Return (x, y) of the center of cell containing provided text 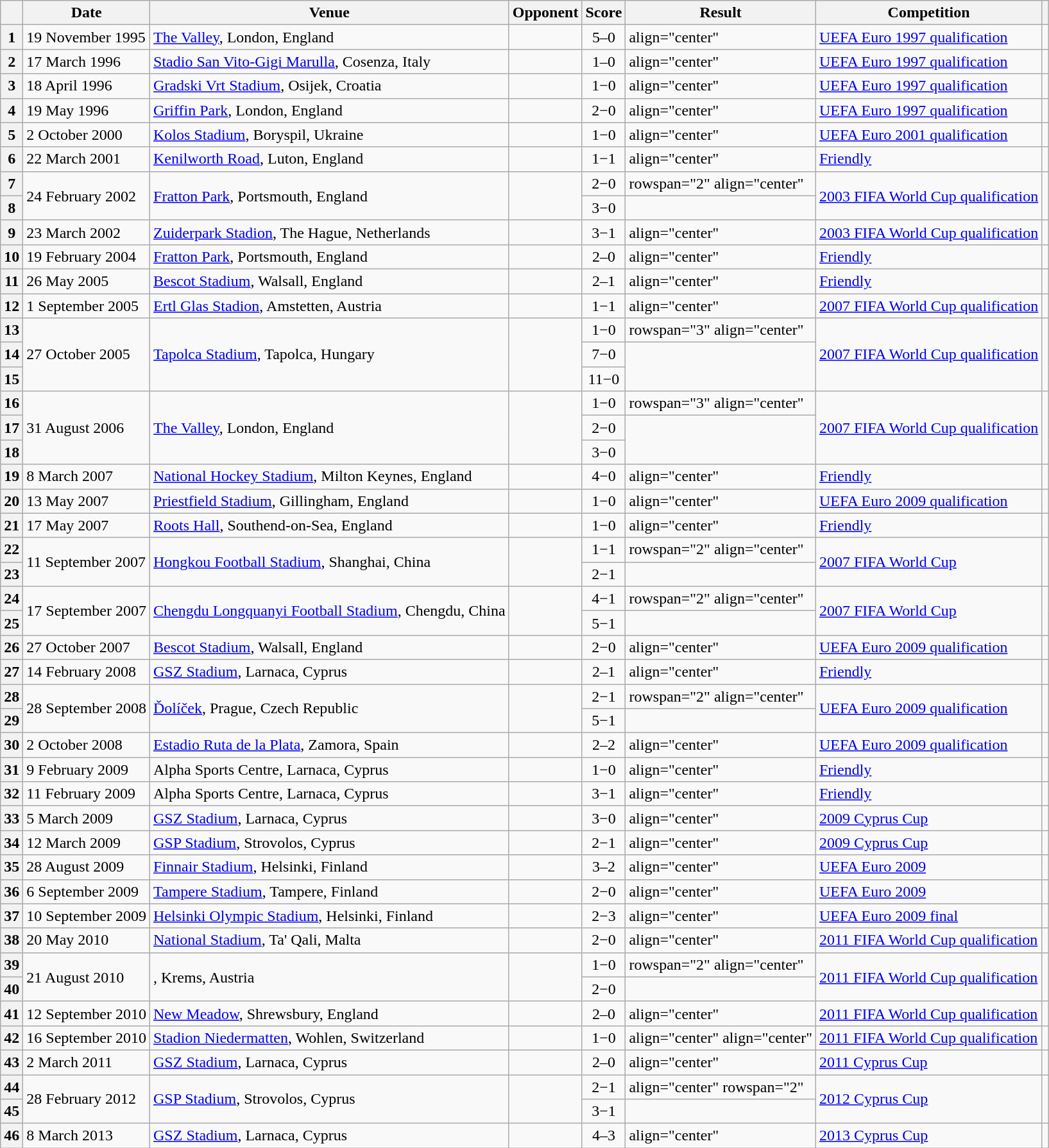
1–0 (604, 62)
16 (12, 403)
26 (12, 647)
23 (12, 574)
2 October 2000 (87, 135)
3 (12, 86)
27 October 2007 (87, 647)
18 (12, 452)
10 (12, 257)
Result (721, 13)
4−0 (604, 477)
12 (12, 306)
Tampere Stadium, Tampere, Finland (330, 891)
13 (12, 330)
24 February 2002 (87, 196)
2 October 2008 (87, 745)
National Stadium, Ta' Qali, Malta (330, 940)
22 (12, 550)
27 (12, 671)
2−3 (604, 916)
Hongkou Football Stadium, Shanghai, China (330, 562)
Opponent (545, 13)
Score (604, 13)
18 April 1996 (87, 86)
14 (12, 355)
11 September 2007 (87, 562)
31 August 2006 (87, 428)
31 (12, 770)
24 (12, 598)
27 October 2005 (87, 355)
22 March 2001 (87, 159)
4 (12, 110)
19 (12, 477)
44 (12, 1087)
2 (12, 62)
25 (12, 623)
Tapolca Stadium, Tapolca, Hungary (330, 355)
41 (12, 1013)
20 May 2010 (87, 940)
Kolos Stadium, Boryspil, Ukraine (330, 135)
1 September 2005 (87, 306)
UEFA Euro 2009 final (928, 916)
21 August 2010 (87, 977)
7 (12, 183)
Venue (330, 13)
45 (12, 1111)
28 February 2012 (87, 1099)
2 March 2011 (87, 1062)
36 (12, 891)
46 (12, 1136)
Date (87, 13)
Zuiderpark Stadion, The Hague, Netherlands (330, 232)
10 September 2009 (87, 916)
17 September 2007 (87, 611)
11 February 2009 (87, 794)
Chengdu Longquanyi Football Stadium, Chengdu, China (330, 611)
15 (12, 379)
6 September 2009 (87, 891)
12 September 2010 (87, 1013)
11−0 (604, 379)
42 (12, 1038)
12 March 2009 (87, 843)
26 May 2005 (87, 281)
2–2 (604, 745)
Gradski Vrt Stadium, Osijek, Croatia (330, 86)
23 March 2002 (87, 232)
13 May 2007 (87, 501)
40 (12, 989)
1 (12, 37)
39 (12, 965)
Stadio San Vito-Gigi Marulla, Cosenza, Italy (330, 62)
8 March 2007 (87, 477)
17 March 1996 (87, 62)
8 (12, 208)
33 (12, 818)
8 March 2013 (87, 1136)
32 (12, 794)
3–2 (604, 867)
Helsinki Olympic Stadium, Helsinki, Finland (330, 916)
5 March 2009 (87, 818)
2013 Cyprus Cup (928, 1136)
Griffin Park, London, England (330, 110)
38 (12, 940)
Kenilworth Road, Luton, England (330, 159)
Competition (928, 13)
Estadio Ruta de la Plata, Zamora, Spain (330, 745)
Roots Hall, Southend-on-Sea, England (330, 525)
35 (12, 867)
align="center" rowspan="2" (721, 1087)
28 (12, 696)
9 February 2009 (87, 770)
37 (12, 916)
19 May 1996 (87, 110)
Stadion Niedermatten, Wohlen, Switzerland (330, 1038)
align="center" align="center" (721, 1038)
Priestfield Stadium, Gillingham, England (330, 501)
, Krems, Austria (330, 977)
Ďolíček, Prague, Czech Republic (330, 708)
National Hockey Stadium, Milton Keynes, England (330, 477)
UEFA Euro 2001 qualification (928, 135)
20 (12, 501)
14 February 2008 (87, 671)
6 (12, 159)
16 September 2010 (87, 1038)
28 September 2008 (87, 708)
19 November 1995 (87, 37)
Ertl Glas Stadion, Amstetten, Austria (330, 306)
17 (12, 428)
43 (12, 1062)
2011 Cyprus Cup (928, 1062)
7−0 (604, 355)
5–0 (604, 37)
9 (12, 232)
New Meadow, Shrewsbury, England (330, 1013)
4–3 (604, 1136)
11 (12, 281)
Finnair Stadium, Helsinki, Finland (330, 867)
29 (12, 721)
21 (12, 525)
19 February 2004 (87, 257)
34 (12, 843)
17 May 2007 (87, 525)
30 (12, 745)
4−1 (604, 598)
28 August 2009 (87, 867)
2012 Cyprus Cup (928, 1099)
5 (12, 135)
